Capture the cell that displays the provided text and extract its (x, y) central coordinate. 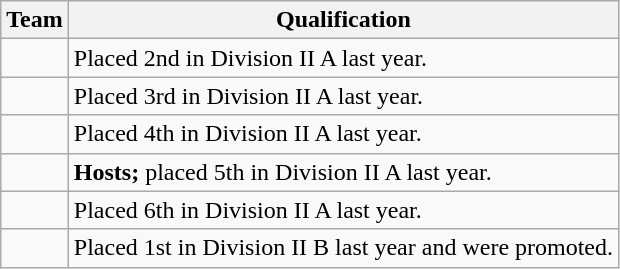
Placed 1st in Division II B last year and were promoted. (343, 248)
Team (35, 20)
Placed 3rd in Division II A last year. (343, 96)
Placed 2nd in Division II A last year. (343, 58)
Placed 6th in Division II A last year. (343, 210)
Hosts; placed 5th in Division II A last year. (343, 172)
Placed 4th in Division II A last year. (343, 134)
Qualification (343, 20)
